Provide the (x, y) coordinate of the cell's center where the given text is located.  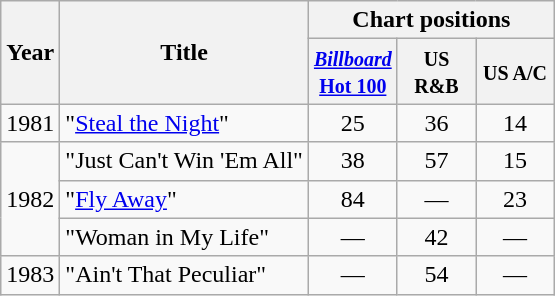
36 (436, 123)
Year (30, 52)
25 (352, 123)
42 (436, 237)
US R&B (436, 72)
1982 (30, 199)
15 (516, 161)
57 (436, 161)
38 (352, 161)
84 (352, 199)
"Steal the Night" (184, 123)
14 (516, 123)
Billboard Hot 100 (352, 72)
"Woman in My Life" (184, 237)
Title (184, 52)
"Ain't That Peculiar" (184, 275)
"Just Can't Win 'Em All" (184, 161)
"Fly Away" (184, 199)
Chart positions (431, 20)
54 (436, 275)
US A/C (516, 72)
1983 (30, 275)
23 (516, 199)
1981 (30, 123)
